Identify which cell holds the provided text, then report its [x, y] central coordinate. 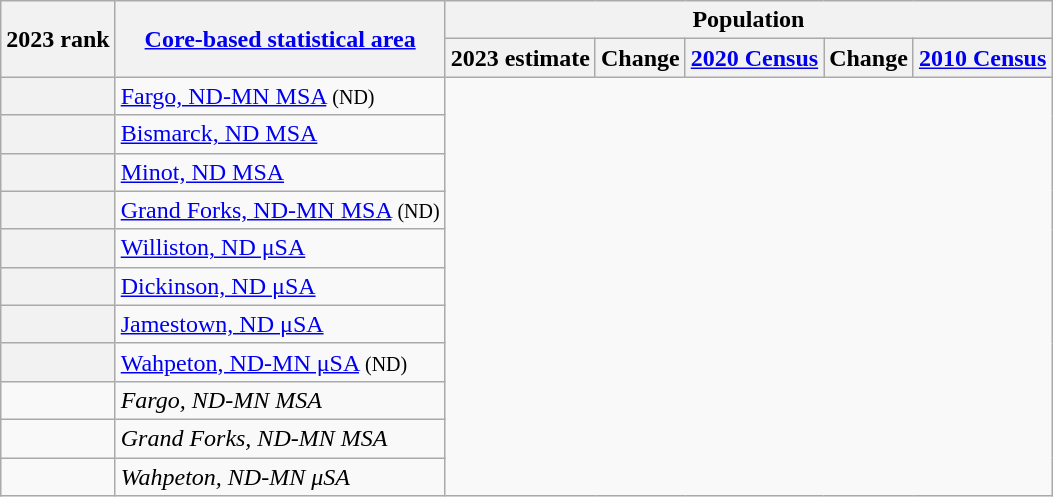
Jamestown, ND μSA [280, 324]
Williston, ND μSA [280, 248]
Fargo, ND-MN MSA [280, 400]
Population [748, 20]
Minot, ND MSA [280, 172]
Wahpeton, ND-MN μSA (ND) [280, 362]
Wahpeton, ND-MN μSA [280, 477]
Grand Forks, ND-MN MSA (ND) [280, 210]
Bismarck, ND MSA [280, 134]
2023 estimate [520, 58]
2010 Census [982, 58]
Dickinson, ND μSA [280, 286]
Fargo, ND-MN MSA (ND) [280, 96]
2023 rank [58, 39]
2020 Census [754, 58]
Core-based statistical area [280, 39]
Grand Forks, ND-MN MSA [280, 438]
